Scan for the cell matching the given text and deliver its [x, y] coordinate at center. 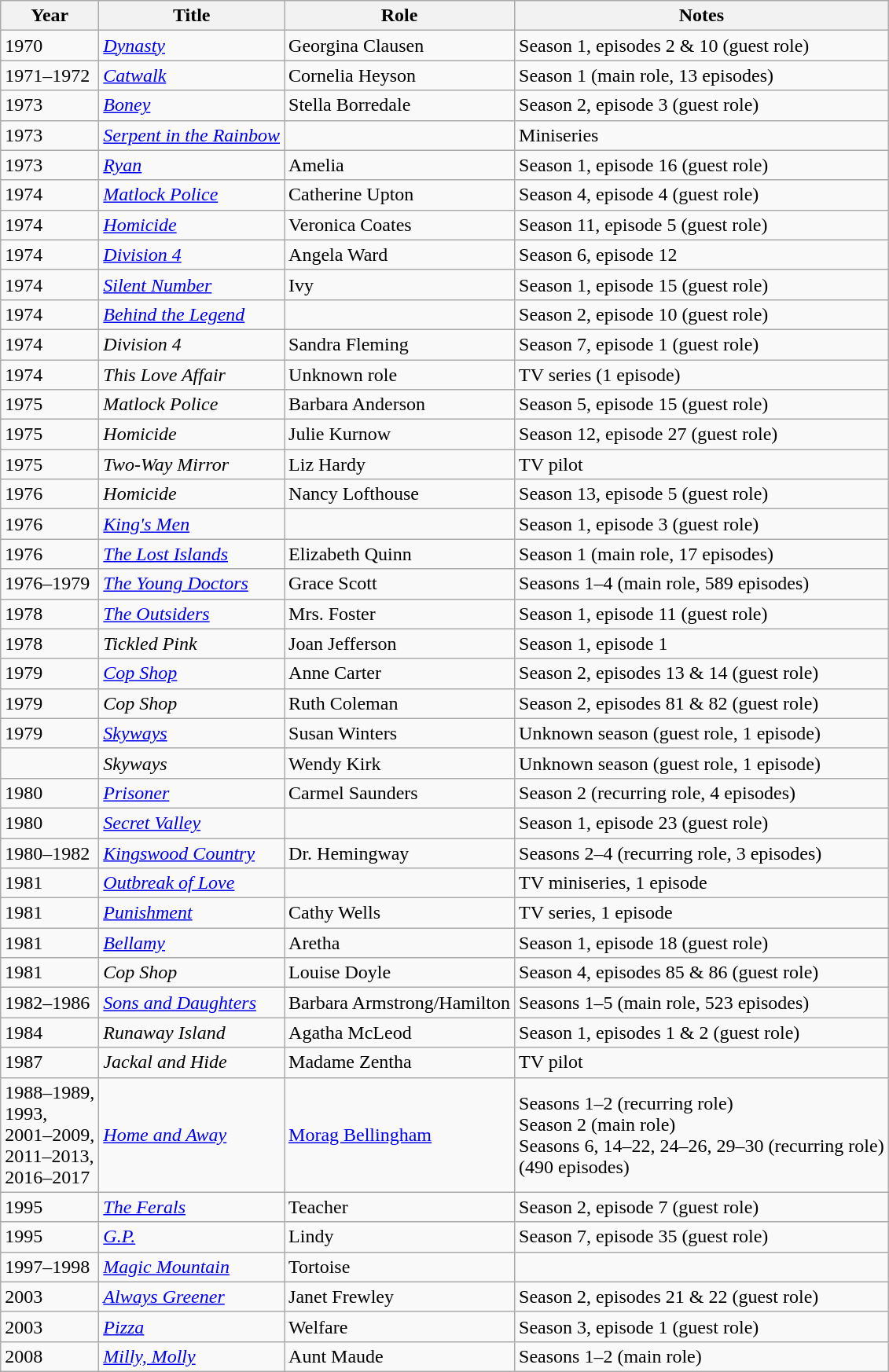
1976–1979 [50, 584]
Ryan [192, 165]
Unknown role [399, 375]
Sons and Daughters [192, 1003]
1970 [50, 46]
Georgina Clausen [399, 46]
Angela Ward [399, 255]
Year [50, 16]
Joan Jefferson [399, 644]
1982–1986 [50, 1003]
Jackal and Hide [192, 1062]
Catherine Upton [399, 195]
Outbreak of Love [192, 883]
Season 13, episode 5 (guest role) [702, 494]
Aunt Maude [399, 1356]
Season 2, episodes 13 & 14 (guest role) [702, 673]
1987 [50, 1062]
Grace Scott [399, 584]
Home and Away [192, 1135]
Season 1, episode 23 (guest role) [702, 823]
Susan Winters [399, 733]
Prisoner [192, 793]
Season 2, episodes 81 & 82 (guest role) [702, 703]
Barbara Armstrong/Hamilton [399, 1003]
TV series (1 episode) [702, 375]
1988–1989,1993,2001–2009,2011–2013,2016–2017 [50, 1135]
Season 1, episode 15 (guest role) [702, 284]
Season 3, episode 1 (guest role) [702, 1326]
Behind the Legend [192, 314]
Mrs. Foster [399, 614]
Seasons 1–5 (main role, 523 episodes) [702, 1003]
Janet Frewley [399, 1297]
The Young Doctors [192, 584]
Cornelia Heyson [399, 75]
Season 1, episode 11 (guest role) [702, 614]
Louise Doyle [399, 973]
The Lost Islands [192, 554]
Season 5, episode 15 (guest role) [702, 405]
Season 1, episode 1 [702, 644]
Season 2, episode 10 (guest role) [702, 314]
Punishment [192, 913]
Pizza [192, 1326]
Tickled Pink [192, 644]
Miniseries [702, 135]
Liz Hardy [399, 464]
Season 1, episodes 2 & 10 (guest role) [702, 46]
2008 [50, 1356]
Season 12, episode 27 (guest role) [702, 435]
Boney [192, 105]
Kingswood Country [192, 853]
Amelia [399, 165]
Season 7, episode 1 (guest role) [702, 344]
Season 1, episode 16 (guest role) [702, 165]
1980–1982 [50, 853]
Season 2 (recurring role, 4 episodes) [702, 793]
Seasons 2–4 (recurring role, 3 episodes) [702, 853]
Veronica Coates [399, 225]
Season 1 (main role, 17 episodes) [702, 554]
Season 2, episode 7 (guest role) [702, 1207]
Secret Valley [192, 823]
Always Greener [192, 1297]
1997–1998 [50, 1267]
Carmel Saunders [399, 793]
Season 2, episode 3 (guest role) [702, 105]
Dr. Hemingway [399, 853]
This Love Affair [192, 375]
Magic Mountain [192, 1267]
Season 7, episode 35 (guest role) [702, 1237]
Role [399, 16]
Ivy [399, 284]
Season 1, episode 3 (guest role) [702, 524]
The Ferals [192, 1207]
Bellamy [192, 943]
Seasons 1–4 (main role, 589 episodes) [702, 584]
Stella Borredale [399, 105]
The Outsiders [192, 614]
Welfare [399, 1326]
Notes [702, 16]
Runaway Island [192, 1033]
1984 [50, 1033]
Morag Bellingham [399, 1135]
Ruth Coleman [399, 703]
Title [192, 16]
Serpent in the Rainbow [192, 135]
Madame Zentha [399, 1062]
TV series, 1 episode [702, 913]
Teacher [399, 1207]
Season 2, episodes 21 & 22 (guest role) [702, 1297]
Barbara Anderson [399, 405]
G.P. [192, 1237]
Season 1 (main role, 13 episodes) [702, 75]
Cathy Wells [399, 913]
1971–1972 [50, 75]
Season 4, episodes 85 & 86 (guest role) [702, 973]
Season 4, episode 4 (guest role) [702, 195]
Julie Kurnow [399, 435]
Agatha McLeod [399, 1033]
Anne Carter [399, 673]
Wendy Kirk [399, 763]
Seasons 1–2 (main role) [702, 1356]
Lindy [399, 1237]
King's Men [192, 524]
Season 6, episode 12 [702, 255]
Season 11, episode 5 (guest role) [702, 225]
Aretha [399, 943]
Tortoise [399, 1267]
Elizabeth Quinn [399, 554]
Nancy Lofthouse [399, 494]
Milly, Molly [192, 1356]
Catwalk [192, 75]
Season 1, episodes 1 & 2 (guest role) [702, 1033]
Sandra Fleming [399, 344]
Seasons 1–2 (recurring role)Season 2 (main role)Seasons 6, 14–22, 24–26, 29–30 (recurring role)(490 episodes) [702, 1135]
TV miniseries, 1 episode [702, 883]
Silent Number [192, 284]
Season 1, episode 18 (guest role) [702, 943]
Two-Way Mirror [192, 464]
Dynasty [192, 46]
